Return [x, y] of the center of cell containing provided text 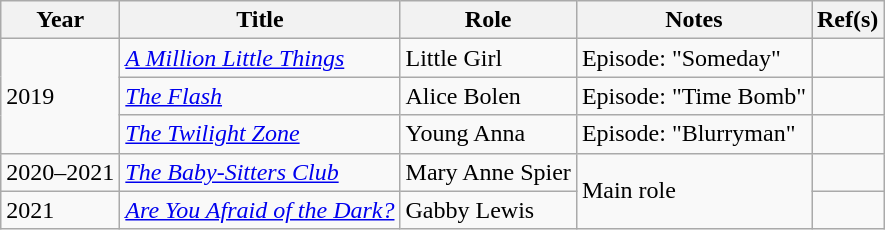
Ref(s) [848, 20]
Episode: "Blurryman" [694, 134]
Role [488, 20]
Title [260, 20]
Gabby Lewis [488, 210]
Are You Afraid of the Dark? [260, 210]
Notes [694, 20]
Little Girl [488, 58]
The Baby-Sitters Club [260, 172]
2021 [60, 210]
Alice Bolen [488, 96]
The Flash [260, 96]
A Million Little Things [260, 58]
Episode: "Time Bomb" [694, 96]
The Twilight Zone [260, 134]
Young Anna [488, 134]
Mary Anne Spier [488, 172]
Main role [694, 191]
2020–2021 [60, 172]
2019 [60, 96]
Episode: "Someday" [694, 58]
Year [60, 20]
